Extract the [x, y] coordinate from the center of the cell holding the provided text.  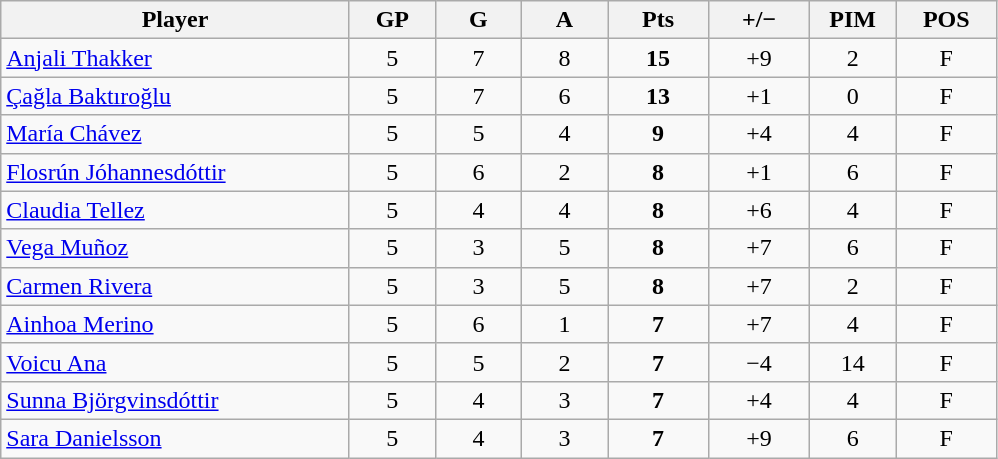
0 [853, 96]
13 [658, 96]
PIM [853, 20]
Çağla Baktıroğlu [176, 96]
Carmen Rivera [176, 286]
Sara Danielsson [176, 438]
+6 [760, 210]
−4 [760, 362]
Player [176, 20]
Sunna Björgvinsdóttir [176, 400]
14 [853, 362]
Claudia Tellez [176, 210]
Vega Muñoz [176, 248]
Voicu Ana [176, 362]
+/− [760, 20]
Flosrún Jóhannesdóttir [176, 172]
A [564, 20]
Pts [658, 20]
María Chávez [176, 134]
Anjali Thakker [176, 58]
Ainhoa Merino [176, 324]
G [478, 20]
GP [392, 20]
POS [946, 20]
9 [658, 134]
1 [564, 324]
15 [658, 58]
